Pinpoint the cell where the given text exists, returning its [x, y] midpoint coordinate. 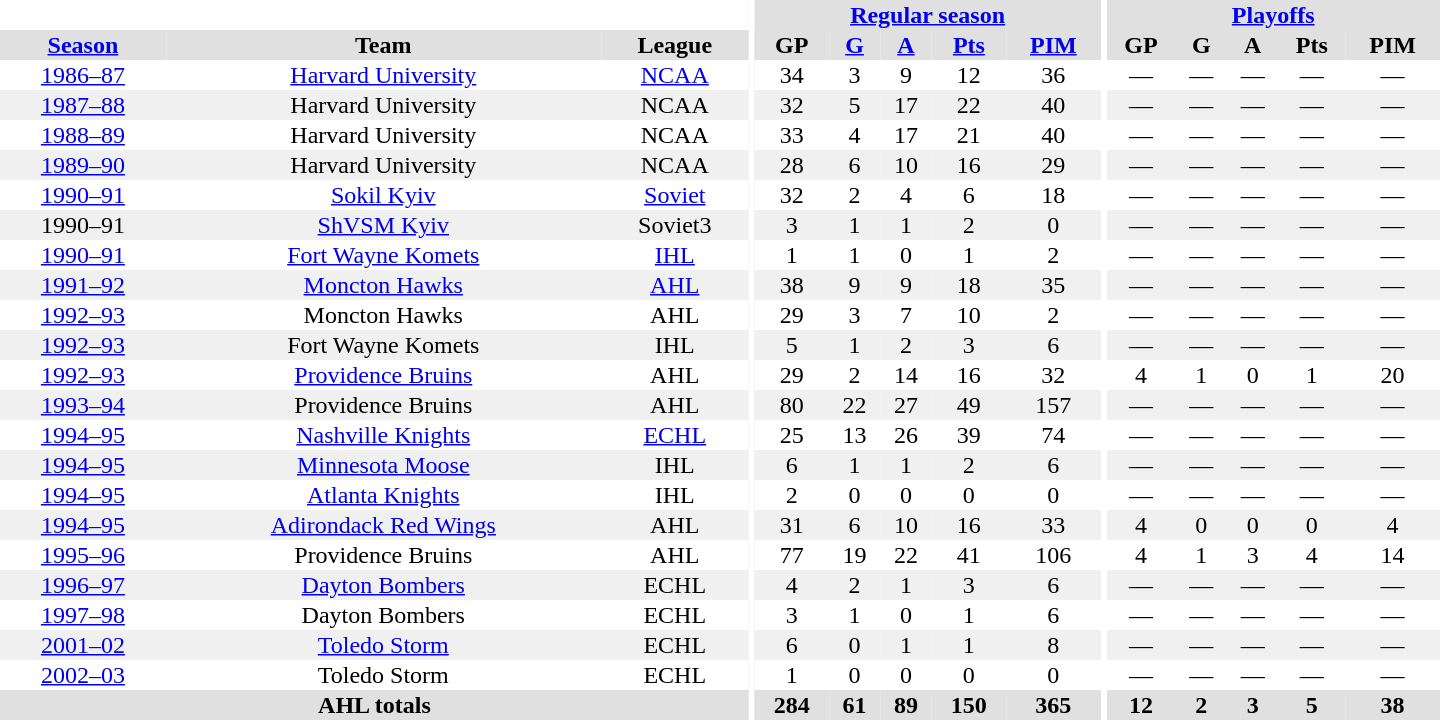
Season [83, 45]
AHL totals [374, 705]
ShVSM Kyiv [384, 225]
1987–88 [83, 105]
36 [1054, 75]
1993–94 [83, 405]
106 [1054, 555]
19 [854, 555]
Adirondack Red Wings [384, 525]
7 [906, 315]
Atlanta Knights [384, 495]
61 [854, 705]
89 [906, 705]
League [675, 45]
2002–03 [83, 675]
8 [1054, 645]
157 [1054, 405]
365 [1054, 705]
1991–92 [83, 285]
1986–87 [83, 75]
Regular season [927, 15]
77 [791, 555]
28 [791, 165]
39 [969, 435]
1996–97 [83, 585]
Soviet [675, 195]
Soviet3 [675, 225]
20 [1392, 375]
1988–89 [83, 135]
Nashville Knights [384, 435]
Playoffs [1273, 15]
31 [791, 525]
41 [969, 555]
284 [791, 705]
Team [384, 45]
27 [906, 405]
1989–90 [83, 165]
1997–98 [83, 615]
21 [969, 135]
Minnesota Moose [384, 465]
49 [969, 405]
150 [969, 705]
2001–02 [83, 645]
1995–96 [83, 555]
25 [791, 435]
35 [1054, 285]
13 [854, 435]
74 [1054, 435]
80 [791, 405]
34 [791, 75]
Sokil Kyiv [384, 195]
26 [906, 435]
